Identify which cell holds the provided text, then report its [x, y] central coordinate. 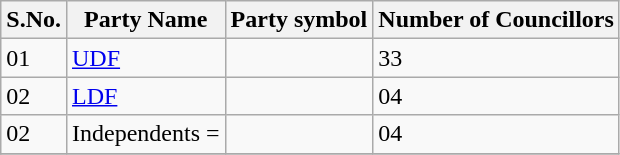
33 [496, 58]
01 [34, 58]
UDF [146, 58]
LDF [146, 96]
Party Name [146, 20]
Number of Councillors [496, 20]
S.No. [34, 20]
Independents = [146, 134]
Party symbol [299, 20]
